Return the (X, Y) coordinate for the center point of the cell that contains the specified text.  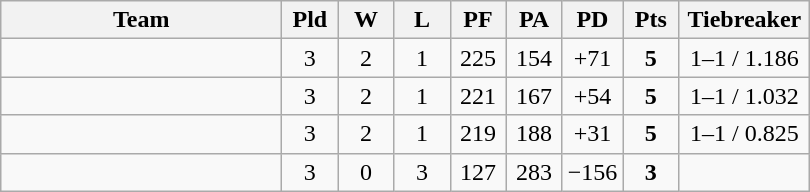
221 (478, 96)
PA (534, 20)
0 (366, 172)
Pts (651, 20)
Tiebreaker (744, 20)
1–1 / 1.032 (744, 96)
W (366, 20)
188 (534, 134)
167 (534, 96)
PD (592, 20)
154 (534, 58)
Team (142, 20)
+54 (592, 96)
225 (478, 58)
−156 (592, 172)
1–1 / 1.186 (744, 58)
219 (478, 134)
PF (478, 20)
+31 (592, 134)
1–1 / 0.825 (744, 134)
L (422, 20)
127 (478, 172)
+71 (592, 58)
283 (534, 172)
Pld (310, 20)
